Search for the cell housing the specified text and yield its [X, Y] center coordinate. 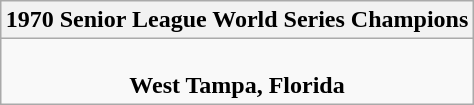
1970 Senior League World Series Champions [237, 20]
West Tampa, Florida [237, 72]
